Return the (x, y) coordinate for the center point of the cell that contains the specified text.  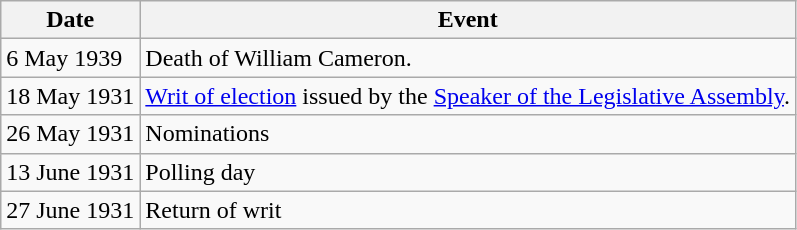
Nominations (468, 134)
26 May 1931 (70, 134)
Polling day (468, 172)
27 June 1931 (70, 210)
18 May 1931 (70, 96)
Writ of election issued by the Speaker of the Legislative Assembly. (468, 96)
Death of William Cameron. (468, 58)
Event (468, 20)
Date (70, 20)
Return of writ (468, 210)
6 May 1939 (70, 58)
13 June 1931 (70, 172)
